Output the [x, y] coordinate of the center of the cell containing the given text.  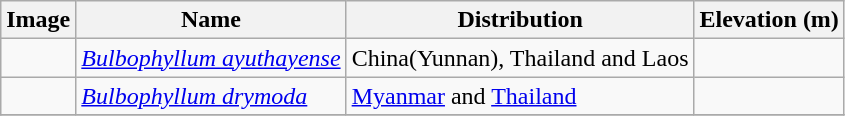
Name [211, 20]
Bulbophyllum drymoda [211, 96]
Elevation (m) [769, 20]
Distribution [520, 20]
Bulbophyllum ayuthayense [211, 58]
Myanmar and Thailand [520, 96]
China(Yunnan), Thailand and Laos [520, 58]
Image [38, 20]
